From the cell containing the given text, extract its center point as [x, y] coordinate. 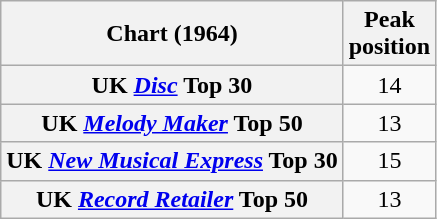
14 [389, 85]
UK New Musical Express Top 30 [172, 161]
15 [389, 161]
Peakposition [389, 34]
UK Disc Top 30 [172, 85]
UK Melody Maker Top 50 [172, 123]
Chart (1964) [172, 34]
UK Record Retailer Top 50 [172, 199]
